Provide the [x, y] coordinate of the cell's center where the given text is located.  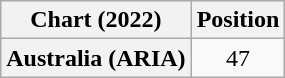
Australia (ARIA) [96, 58]
47 [238, 58]
Chart (2022) [96, 20]
Position [238, 20]
